Detect which cell encompasses the target text, then output its [x, y] center coordinate. 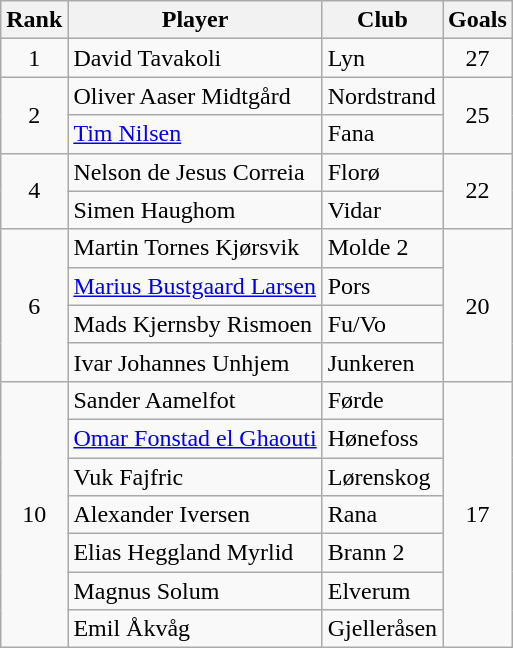
Førde [382, 400]
Hønefoss [382, 438]
Pors [382, 286]
1 [34, 58]
Rana [382, 515]
David Tavakoli [195, 58]
Player [195, 20]
10 [34, 514]
Vuk Fajfric [195, 477]
Nordstrand [382, 96]
Ivar Johannes Unhjem [195, 362]
27 [478, 58]
Sander Aamelfot [195, 400]
Marius Bustgaard Larsen [195, 286]
4 [34, 191]
Lørenskog [382, 477]
Brann 2 [382, 553]
17 [478, 514]
Goals [478, 20]
Nelson de Jesus Correia [195, 172]
22 [478, 191]
Elias Heggland Myrlid [195, 553]
Martin Tornes Kjørsvik [195, 248]
Tim Nilsen [195, 134]
Fu/Vo [382, 324]
20 [478, 305]
Emil Åkvåg [195, 629]
Junkeren [382, 362]
Vidar [382, 210]
Simen Haughom [195, 210]
Oliver Aaser Midtgård [195, 96]
Alexander Iversen [195, 515]
Lyn [382, 58]
25 [478, 115]
Magnus Solum [195, 591]
Club [382, 20]
Omar Fonstad el Ghaouti [195, 438]
6 [34, 305]
Mads Kjernsby Rismoen [195, 324]
Elverum [382, 591]
Fana [382, 134]
2 [34, 115]
Gjelleråsen [382, 629]
Molde 2 [382, 248]
Rank [34, 20]
Florø [382, 172]
